Locate the cell with the specified text and output its (x, y) center coordinate. 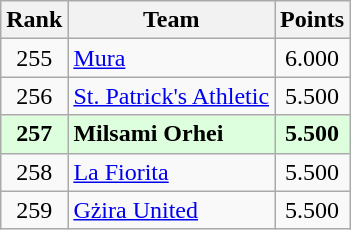
Team (172, 20)
259 (34, 210)
255 (34, 58)
258 (34, 172)
257 (34, 134)
6.000 (312, 58)
Milsami Orhei (172, 134)
Mura (172, 58)
St. Patrick's Athletic (172, 96)
256 (34, 96)
Gżira United (172, 210)
Rank (34, 20)
Points (312, 20)
La Fiorita (172, 172)
